Search for the cell housing the specified text and yield its (x, y) center coordinate. 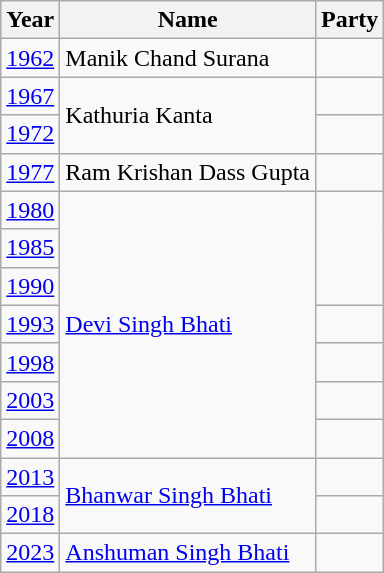
Kathuria Kanta (188, 115)
Year (30, 20)
1980 (30, 210)
1967 (30, 96)
1993 (30, 324)
Name (188, 20)
Anshuman Singh Bhati (188, 553)
1972 (30, 134)
2018 (30, 515)
2013 (30, 477)
Ram Krishan Dass Gupta (188, 172)
1977 (30, 172)
1985 (30, 248)
Devi Singh Bhati (188, 324)
2023 (30, 553)
1962 (30, 58)
2008 (30, 438)
1998 (30, 362)
Bhanwar Singh Bhati (188, 496)
Party (350, 20)
1990 (30, 286)
Manik Chand Surana (188, 58)
2003 (30, 400)
